Capture the cell that displays the provided text and extract its [X, Y] central coordinate. 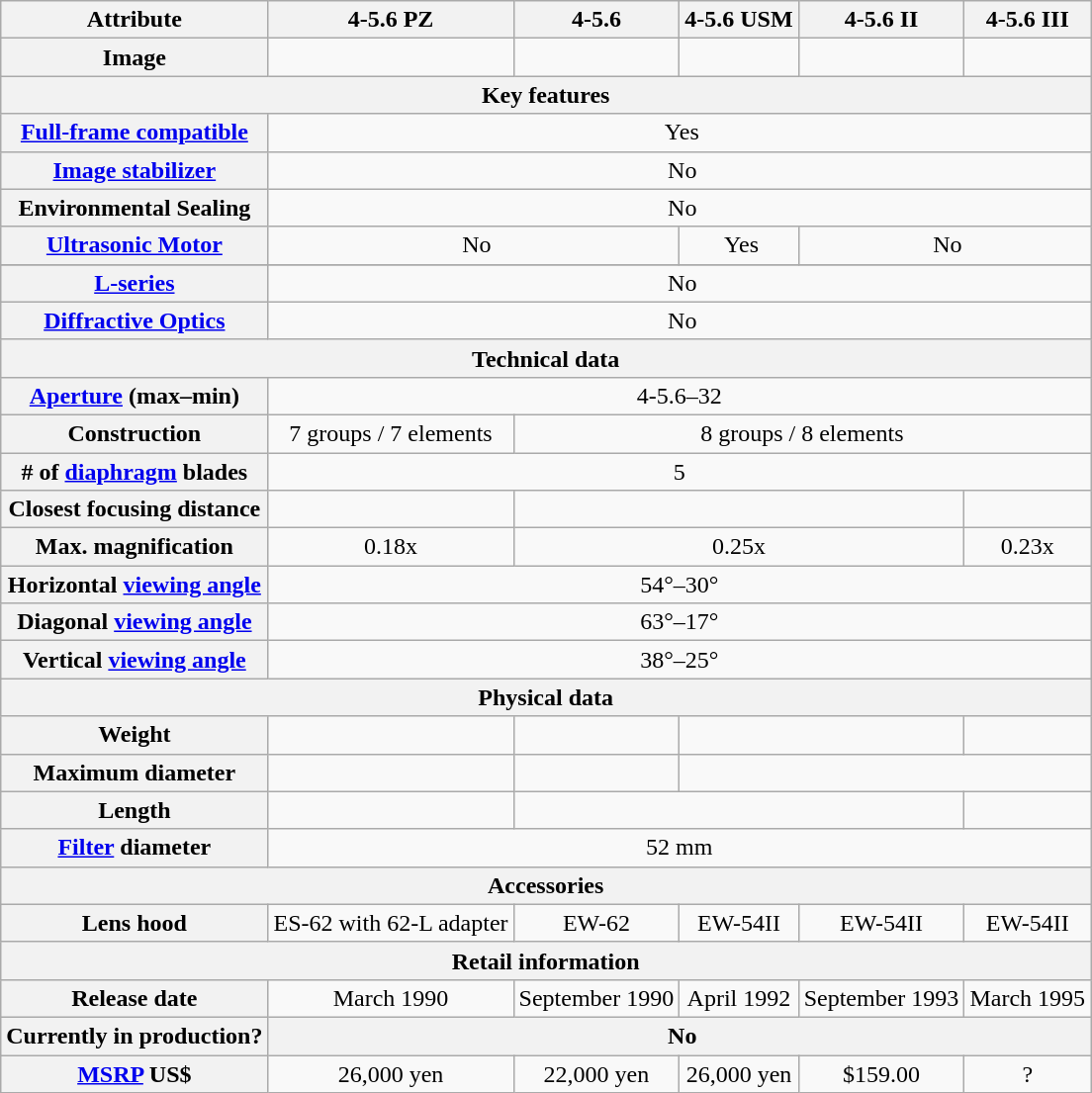
Release date [135, 998]
38°–25° [680, 660]
March 1995 [1028, 998]
4-5.6 USM [739, 20]
Lens hood [135, 923]
8 groups / 8 elements [802, 433]
Image [135, 57]
22,000 yen [596, 1073]
Retail information [546, 960]
April 1992 [739, 998]
L-series [135, 283]
Horizontal viewing angle [135, 585]
5 [680, 472]
4-5.6 PZ [391, 20]
September 1990 [596, 998]
Max. magnification [135, 547]
63°–17° [680, 622]
MSRP US$ [135, 1073]
September 1993 [881, 998]
? [1028, 1073]
$159.00 [881, 1073]
Full-frame compatible [135, 133]
4-5.6–32 [680, 396]
Weight [135, 735]
4-5.6 [596, 20]
0.18x [391, 547]
4-5.6 III [1028, 20]
Length [135, 810]
Ultrasonic Motor [135, 245]
Key features [546, 95]
March 1990 [391, 998]
EW-62 [596, 923]
# of diaphragm blades [135, 472]
Closest focusing distance [135, 509]
0.23x [1028, 547]
Physical data [546, 697]
Environmental Sealing [135, 208]
54°–30° [680, 585]
Filter diameter [135, 848]
52 mm [680, 848]
Maximum diameter [135, 773]
Image stabilizer [135, 170]
Aperture (max–min) [135, 396]
Diffractive Optics [135, 320]
Technical data [546, 358]
0.25x [739, 547]
4-5.6 II [881, 20]
ES-62 with 62-L adapter [391, 923]
Diagonal viewing angle [135, 622]
Vertical viewing angle [135, 660]
Currently in production? [135, 1036]
Attribute [135, 20]
Accessories [546, 885]
Construction [135, 433]
7 groups / 7 elements [391, 433]
